Return (x, y) of the center of cell containing provided text 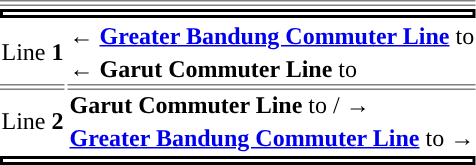
Garut Commuter Line to / → (272, 104)
← Greater Bandung Commuter Line to (272, 36)
Line 2 (32, 120)
← Garut Commuter Line to (272, 70)
Line 1 (32, 53)
Greater Bandung Commuter Line to → (272, 138)
